Scan for the cell matching the given text and deliver its [x, y] coordinate at center. 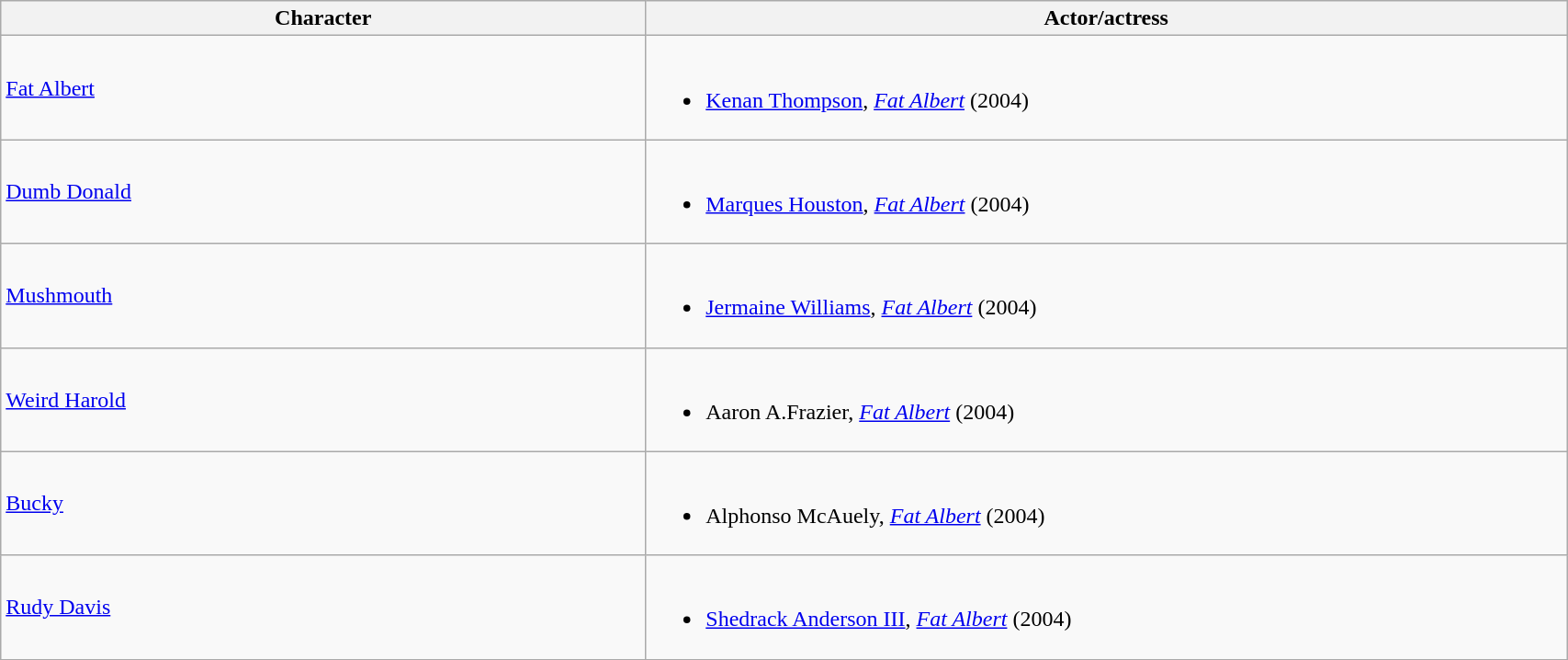
Fat Albert [323, 88]
Kenan Thompson, Fat Albert (2004) [1106, 88]
Weird Harold [323, 399]
Rudy Davis [323, 607]
Character [323, 18]
Jermaine Williams, Fat Albert (2004) [1106, 296]
Alphonso McAuely, Fat Albert (2004) [1106, 504]
Actor/actress [1106, 18]
Dumb Donald [323, 191]
Marques Houston, Fat Albert (2004) [1106, 191]
Shedrack Anderson III, Fat Albert (2004) [1106, 607]
Bucky [323, 504]
Mushmouth [323, 296]
Aaron A.Frazier, Fat Albert (2004) [1106, 399]
